Determine the [x, y] coordinate at the center of the cell enclosing the given text.  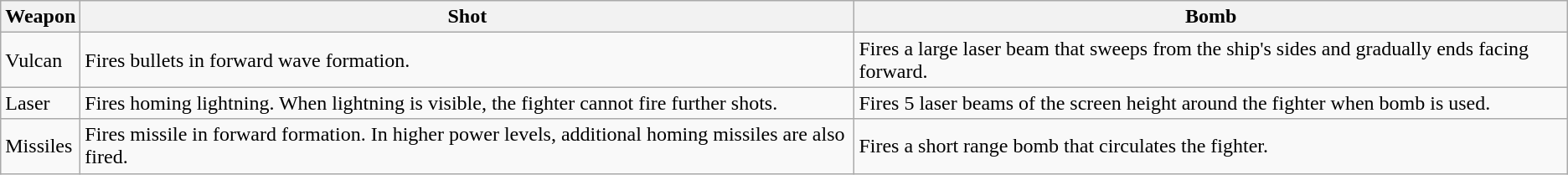
Vulcan [40, 60]
Missiles [40, 146]
Weapon [40, 17]
Fires 5 laser beams of the screen height around the fighter when bomb is used. [1211, 103]
Fires homing lightning. When lightning is visible, the fighter cannot fire further shots. [467, 103]
Bomb [1211, 17]
Laser [40, 103]
Fires bullets in forward wave formation. [467, 60]
Fires a large laser beam that sweeps from the ship's sides and gradually ends facing forward. [1211, 60]
Fires missile in forward formation. In higher power levels, additional homing missiles are also fired. [467, 146]
Fires a short range bomb that circulates the fighter. [1211, 146]
Shot [467, 17]
